From the cell containing the given text, extract its center point as (x, y) coordinate. 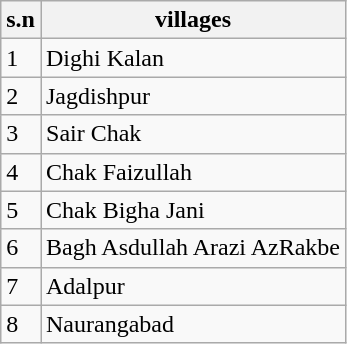
5 (21, 210)
2 (21, 96)
Naurangabad (192, 324)
4 (21, 172)
s.n (21, 20)
Dighi Kalan (192, 58)
Chak Faizullah (192, 172)
Sair Chak (192, 134)
7 (21, 286)
1 (21, 58)
Chak Bigha Jani (192, 210)
8 (21, 324)
3 (21, 134)
Bagh Asdullah Arazi AzRakbe (192, 248)
6 (21, 248)
Adalpur (192, 286)
villages (192, 20)
Jagdishpur (192, 96)
